Locate the cell with the specified text and output its [X, Y] center coordinate. 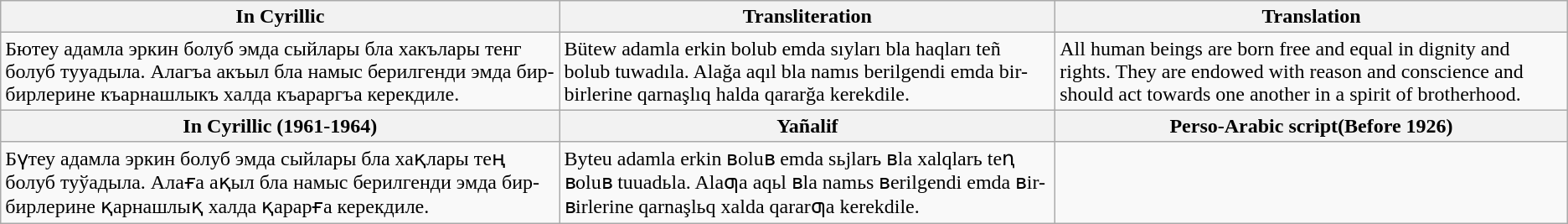
In Cyrillic [280, 17]
Transliteration [807, 17]
Yañalif [807, 126]
In Cyrillic (1961-1964) [280, 126]
Translation [1312, 17]
Perso-Arabic script(Before 1926) [1312, 126]
